Determine the [X, Y] coordinate at the center of the cell enclosing the given text.  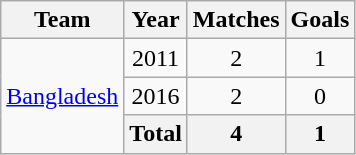
Year [156, 20]
4 [236, 134]
2011 [156, 58]
Total [156, 134]
2016 [156, 96]
Bangladesh [62, 96]
Team [62, 20]
Matches [236, 20]
0 [320, 96]
Goals [320, 20]
